Identify which cell holds the provided text, then report its [x, y] central coordinate. 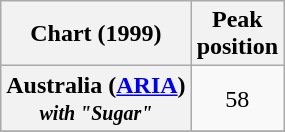
Australia (ARIA)with "Sugar" [96, 98]
Chart (1999) [96, 34]
Peakposition [237, 34]
58 [237, 98]
